Find where the given text appears and provide that cell's center as [x, y] coordinate. 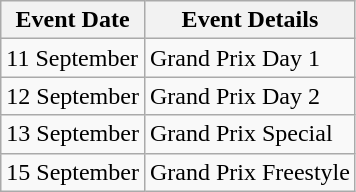
12 September [73, 96]
Event Date [73, 20]
15 September [73, 172]
Grand Prix Day 1 [250, 58]
Grand Prix Special [250, 134]
13 September [73, 134]
11 September [73, 58]
Grand Prix Freestyle [250, 172]
Grand Prix Day 2 [250, 96]
Event Details [250, 20]
